Determine the (X, Y) coordinate at the center of the cell enclosing the given text.  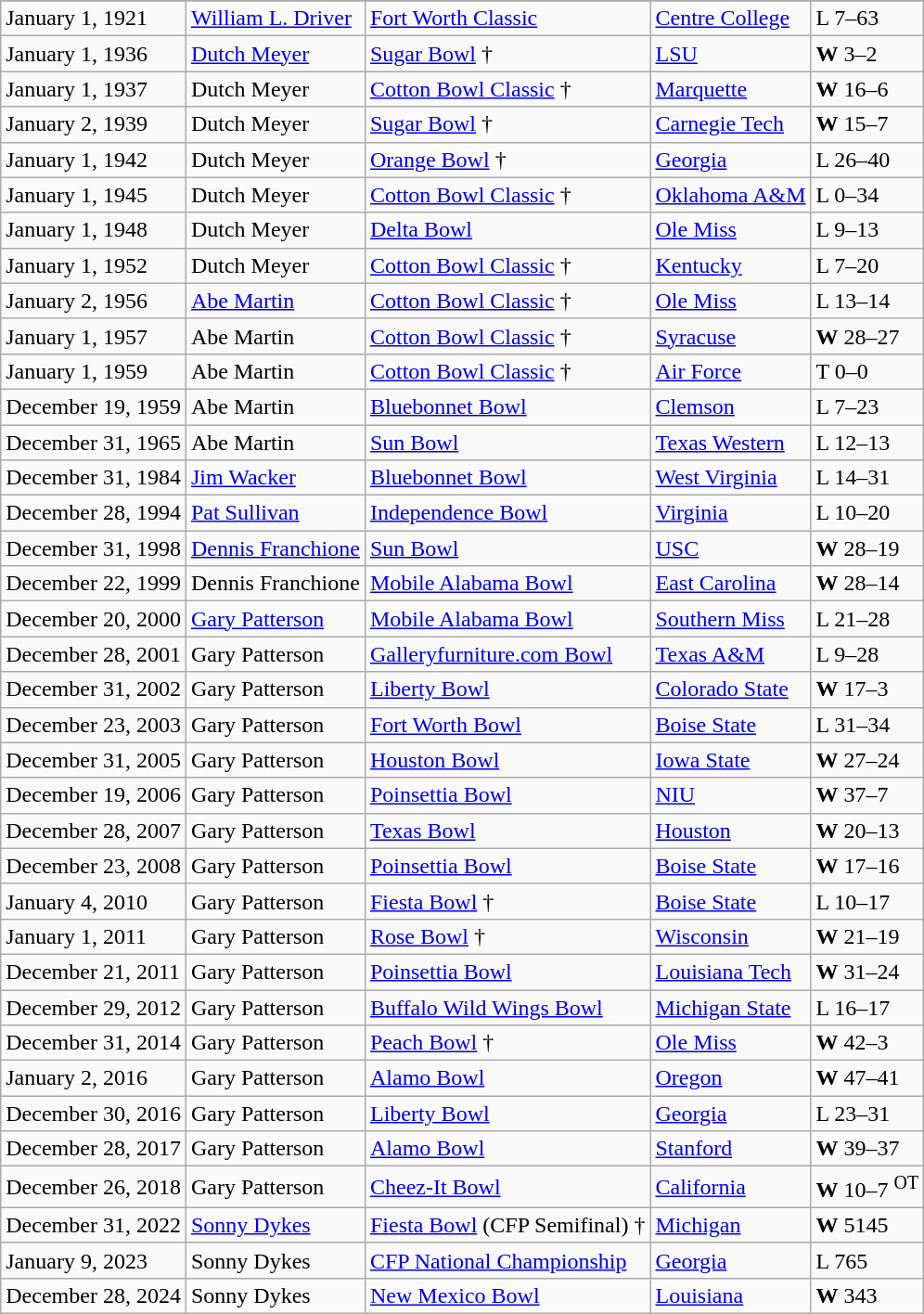
William L. Driver (275, 19)
Marquette (731, 89)
Michigan State (731, 1007)
W 10–7 OT (867, 1188)
January 2, 1939 (94, 124)
December 29, 2012 (94, 1007)
Colorado State (731, 689)
December 31, 1984 (94, 478)
January 9, 2023 (94, 1260)
December 28, 2007 (94, 831)
Jim Wacker (275, 478)
Fort Worth Classic (507, 19)
T 0–0 (867, 371)
December 23, 2008 (94, 866)
January 1, 1959 (94, 371)
December 28, 1994 (94, 513)
California (731, 1188)
NIU (731, 795)
Fiesta Bowl (CFP Semifinal) † (507, 1225)
W 28–27 (867, 336)
December 31, 2014 (94, 1043)
L 13–14 (867, 301)
January 1, 1957 (94, 336)
Rose Bowl † (507, 936)
L 7–20 (867, 265)
L 7–23 (867, 406)
Fiesta Bowl † (507, 901)
December 28, 2017 (94, 1149)
December 28, 2001 (94, 654)
W 17–3 (867, 689)
L 26–40 (867, 160)
December 28, 2024 (94, 1295)
Buffalo Wild Wings Bowl (507, 1007)
Cheez-It Bowl (507, 1188)
W 27–24 (867, 760)
West Virginia (731, 478)
December 19, 2006 (94, 795)
December 31, 2022 (94, 1225)
Pat Sullivan (275, 513)
Texas Western (731, 443)
W 31–24 (867, 972)
L 10–17 (867, 901)
W 15–7 (867, 124)
December 20, 2000 (94, 619)
December 26, 2018 (94, 1188)
Kentucky (731, 265)
Iowa State (731, 760)
L 0–34 (867, 195)
January 2, 1956 (94, 301)
December 31, 1965 (94, 443)
Houston (731, 831)
Stanford (731, 1149)
Oregon (731, 1078)
Michigan (731, 1225)
Galleryfurniture.com Bowl (507, 654)
December 31, 1998 (94, 548)
Texas A&M (731, 654)
Southern Miss (731, 619)
W 28–14 (867, 584)
December 22, 1999 (94, 584)
Air Force (731, 371)
Independence Bowl (507, 513)
USC (731, 548)
W 17–16 (867, 866)
L 7–63 (867, 19)
Wisconsin (731, 936)
Louisiana Tech (731, 972)
January 1, 2011 (94, 936)
December 23, 2003 (94, 725)
Fort Worth Bowl (507, 725)
Clemson (731, 406)
December 21, 2011 (94, 972)
L 9–28 (867, 654)
New Mexico Bowl (507, 1295)
Centre College (731, 19)
January 2, 2016 (94, 1078)
W 21–19 (867, 936)
L 14–31 (867, 478)
W 16–6 (867, 89)
L 21–28 (867, 619)
Peach Bowl † (507, 1043)
December 31, 2002 (94, 689)
L 9–13 (867, 230)
CFP National Championship (507, 1260)
Houston Bowl (507, 760)
LSU (731, 54)
December 19, 1959 (94, 406)
Virginia (731, 513)
January 1, 1948 (94, 230)
W 37–7 (867, 795)
W 343 (867, 1295)
January 1, 1952 (94, 265)
January 1, 1937 (94, 89)
December 30, 2016 (94, 1114)
Delta Bowl (507, 230)
January 1, 1942 (94, 160)
Texas Bowl (507, 831)
Carnegie Tech (731, 124)
Syracuse (731, 336)
January 1, 1936 (94, 54)
December 31, 2005 (94, 760)
L 12–13 (867, 443)
Oklahoma A&M (731, 195)
January 1, 1945 (94, 195)
L 16–17 (867, 1007)
W 3–2 (867, 54)
January 1, 1921 (94, 19)
Orange Bowl † (507, 160)
L 31–34 (867, 725)
W 47–41 (867, 1078)
L 765 (867, 1260)
W 42–3 (867, 1043)
W 5145 (867, 1225)
Louisiana (731, 1295)
W 20–13 (867, 831)
L 23–31 (867, 1114)
January 4, 2010 (94, 901)
W 39–37 (867, 1149)
L 10–20 (867, 513)
East Carolina (731, 584)
W 28–19 (867, 548)
